Find where the given text appears and provide that cell's center as (X, Y) coordinate. 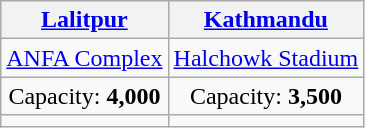
Capacity: 4,000 (84, 96)
Lalitpur (84, 20)
Kathmandu (266, 20)
Halchowk Stadium (266, 58)
Capacity: 3,500 (266, 96)
ANFA Complex (84, 58)
